Find where the given text appears and provide that cell's center as (X, Y) coordinate. 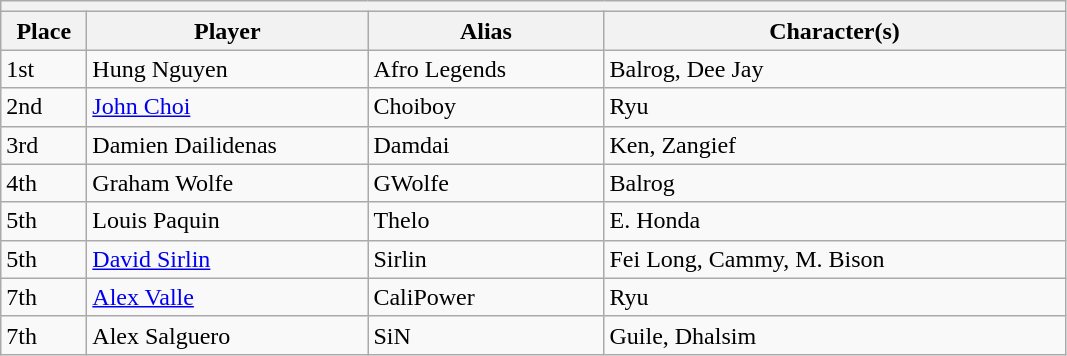
Fei Long, Cammy, M. Bison (834, 259)
Balrog (834, 183)
1st (44, 69)
E. Honda (834, 221)
Louis Paquin (228, 221)
Character(s) (834, 31)
Alias (486, 31)
Place (44, 31)
Graham Wolfe (228, 183)
Thelo (486, 221)
4th (44, 183)
Afro Legends (486, 69)
Guile, Dhalsim (834, 335)
CaliPower (486, 297)
Ken, Zangief (834, 145)
Alex Salguero (228, 335)
John Choi (228, 107)
Damdai (486, 145)
Sirlin (486, 259)
Player (228, 31)
Damien Dailidenas (228, 145)
SiN (486, 335)
Hung Nguyen (228, 69)
Balrog, Dee Jay (834, 69)
Choiboy (486, 107)
3rd (44, 145)
David Sirlin (228, 259)
2nd (44, 107)
Alex Valle (228, 297)
GWolfe (486, 183)
